Capture the cell that displays the provided text and extract its [x, y] central coordinate. 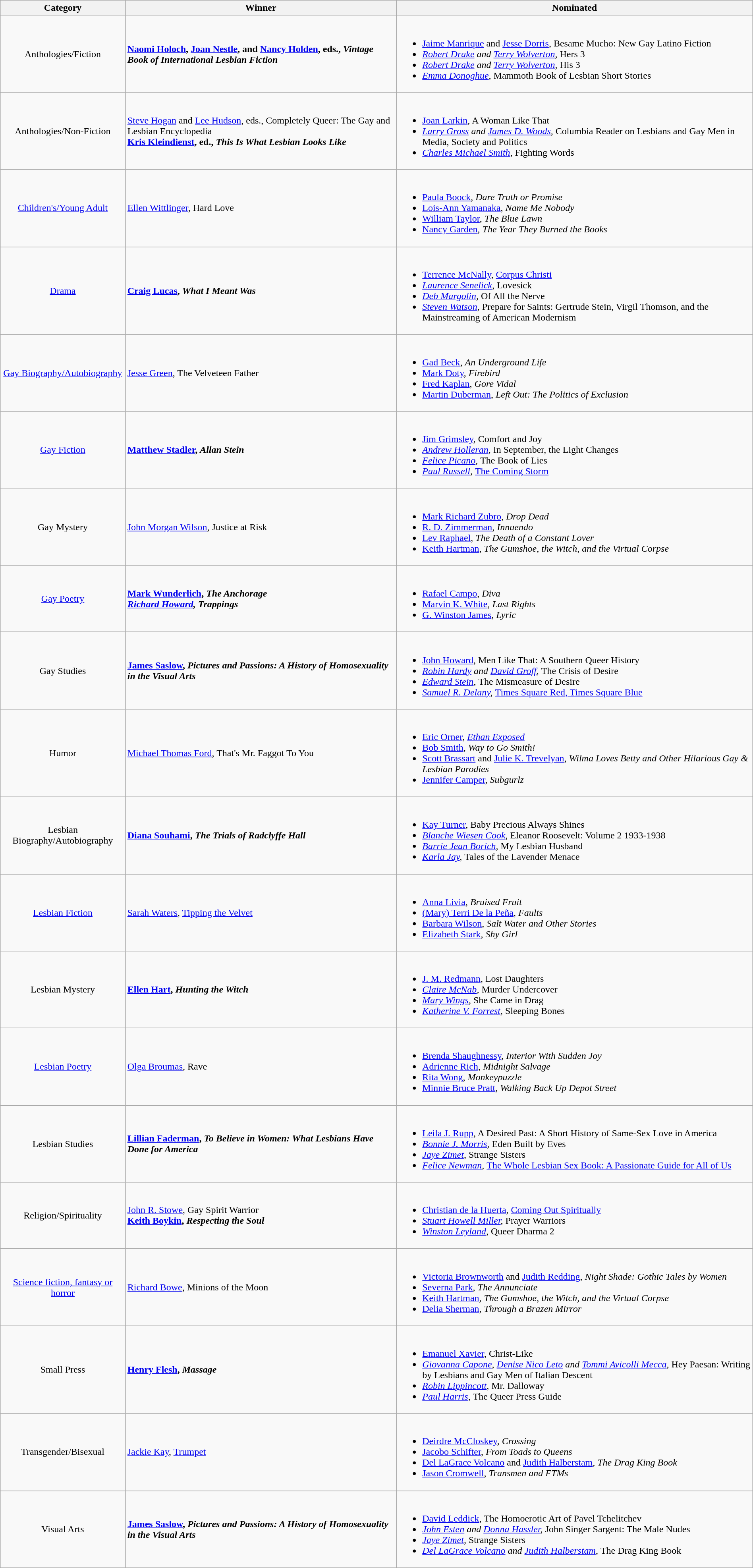
Ellen Wittlinger, Hard Love [261, 208]
Science fiction, fantasy or horror [63, 1287]
Visual Arts [63, 1529]
Craig Lucas, What I Meant Was [261, 291]
Gay Poetry [63, 599]
Small Press [63, 1369]
Gay Biography/Autobiography [63, 373]
Naomi Holoch, Joan Nestle, and Nancy Holden, eds., Vintage Book of International Lesbian Fiction [261, 54]
Ellen Hart, Hunting the Witch [261, 990]
Gad Beck, An Underground LifeMark Doty, FirebirdFred Kaplan, Gore VidalMartin Duberman, Left Out: The Politics of Exclusion [575, 373]
Lesbian Fiction [63, 912]
Sarah Waters, Tipping the Velvet [261, 912]
Jim Grimsley, Comfort and JoyAndrew Holleran, In September, the Light ChangesFelice Picano, The Book of LiesPaul Russell, The Coming Storm [575, 450]
Diana Souhami, The Trials of Radclyffe Hall [261, 835]
Paula Boock, Dare Truth or PromiseLois-Ann Yamanaka, Name Me NobodyWilliam Taylor, The Blue LawnNancy Garden, The Year They Burned the Books [575, 208]
Gay Mystery [63, 527]
Michael Thomas Ford, That's Mr. Faggot To You [261, 753]
Lesbian Studies [63, 1144]
Steve Hogan and Lee Hudson, eds., Completely Queer: The Gay and Lesbian Encyclopedia Kris Kleindienst, ed., This Is What Lesbian Looks Like [261, 131]
John R. Stowe, Gay Spirit Warrior Keith Boykin, Respecting the Soul [261, 1215]
Lillian Faderman, To Believe in Women: What Lesbians Have Done for America [261, 1144]
Humor [63, 753]
Olga Broumas, Rave [261, 1067]
Lesbian Biography/Autobiography [63, 835]
Henry Flesh, Massage [261, 1369]
Jackie Kay, Trumpet [261, 1452]
John Morgan Wilson, Justice at Risk [261, 527]
Children's/Young Adult [63, 208]
Christian de la Huerta, Coming Out SpirituallyStuart Howell Miller, Prayer WarriorsWinston Leyland, Queer Dharma 2 [575, 1215]
Nominated [575, 8]
Anthologies/Non-Fiction [63, 131]
Drama [63, 291]
Brenda Shaughnessy, Interior With Sudden JoyAdrienne Rich, Midnight SalvageRita Wong, MonkeypuzzleMinnie Bruce Pratt, Walking Back Up Depot Street [575, 1067]
Lesbian Mystery [63, 990]
Gay Studies [63, 670]
Lesbian Poetry [63, 1067]
Winner [261, 8]
Religion/Spirituality [63, 1215]
Rafael Campo, DivaMarvin K. White, Last RightsG. Winston James, Lyric [575, 599]
Anna Livia, Bruised Fruit(Mary) Terri De la Peña, FaultsBarbara Wilson, Salt Water and Other StoriesElizabeth Stark, Shy Girl [575, 912]
Category [63, 8]
Matthew Stadler, Allan Stein [261, 450]
Transgender/Bisexual [63, 1452]
Gay Fiction [63, 450]
Jesse Green, The Velveteen Father [261, 373]
Anthologies/Fiction [63, 54]
Mark Wunderlich, The Anchorage Richard Howard, Trappings [261, 599]
Richard Bowe, Minions of the Moon [261, 1287]
J. M. Redmann, Lost DaughtersClaire McNab, Murder UndercoverMary Wings, She Came in DragKatherine V. Forrest, Sleeping Bones [575, 990]
